Return (X, Y) of the center of cell containing provided text 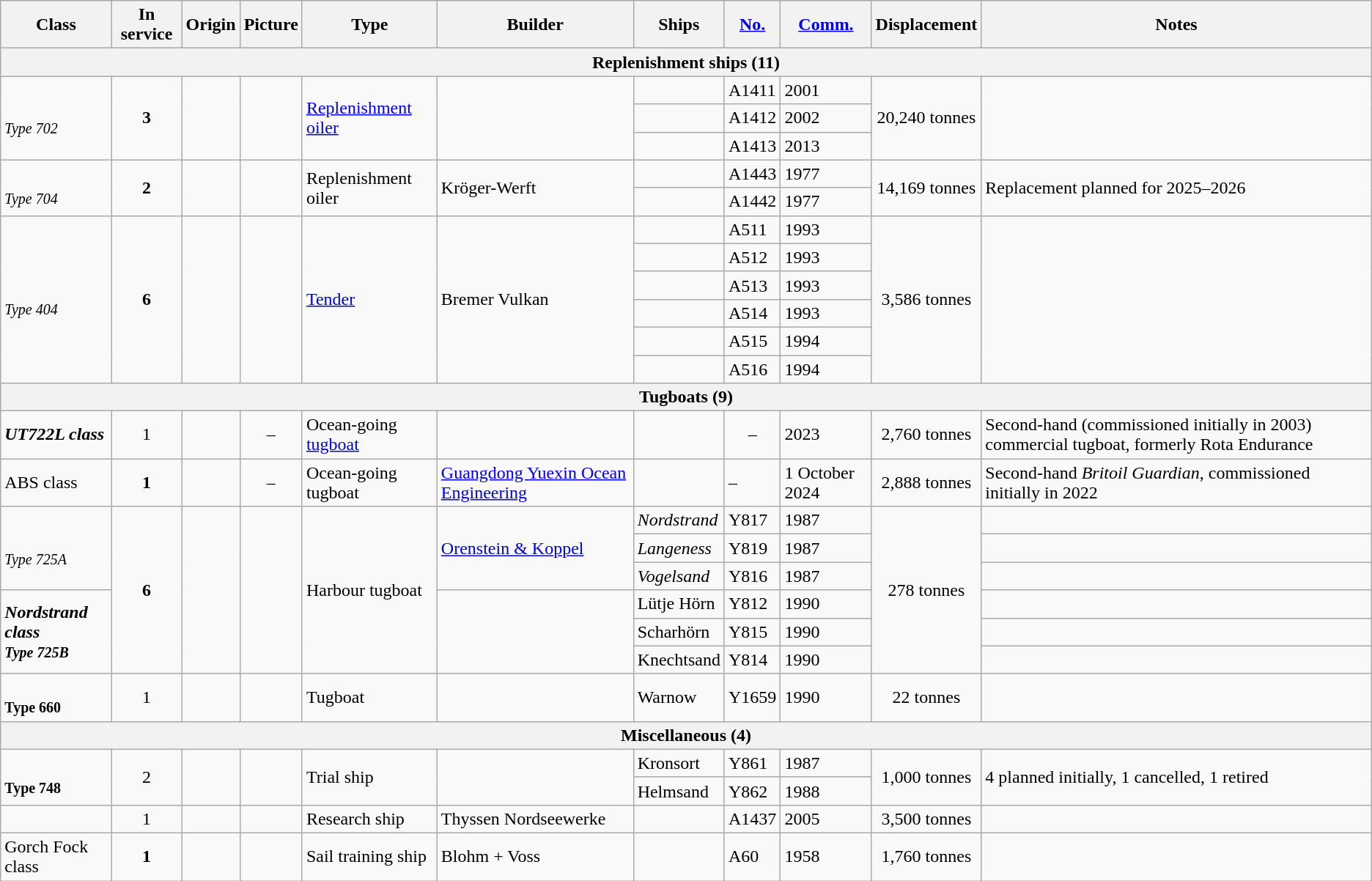
Helmsand (679, 791)
A1412 (752, 118)
1 October 2024 (826, 482)
A514 (752, 313)
Y814 (752, 660)
3,500 tonnes (926, 819)
Blohm + Voss (535, 856)
A1413 (752, 146)
278 tonnes (926, 590)
2002 (826, 118)
In service (147, 25)
Sail training ship (369, 856)
Y819 (752, 548)
Kronsort (679, 763)
3 (147, 118)
Research ship (369, 819)
ABS class (56, 482)
2,760 tonnes (926, 435)
Miscellaneous (4) (686, 735)
Kröger-Werft (535, 188)
Gorch Fock class (56, 856)
Displacement (926, 25)
Warnow (679, 698)
Thyssen Nordseewerke (535, 819)
Comm. (826, 25)
Guangdong Yuexin Ocean Engineering (535, 482)
Ships (679, 25)
Class (56, 25)
Lütje Hörn (679, 604)
Type 725A (56, 548)
Y817 (752, 520)
A1437 (752, 819)
2013 (826, 146)
Type 660 (56, 698)
Second-hand Britoil Guardian, commissioned initially in 2022 (1176, 482)
Langeness (679, 548)
Y816 (752, 576)
Y1659 (752, 698)
Replacement planned for 2025–2026 (1176, 188)
22 tonnes (926, 698)
Trial ship (369, 777)
Knechtsand (679, 660)
3,586 tonnes (926, 299)
Bremer Vulkan (535, 299)
Tugboat (369, 698)
Nordstrand classType 725B (56, 632)
UT722L class (56, 435)
A513 (752, 285)
Builder (535, 25)
4 planned initially, 1 cancelled, 1 retired (1176, 777)
A1442 (752, 202)
Replenishment ships (11) (686, 62)
A515 (752, 341)
A60 (752, 856)
Y862 (752, 791)
1,760 tonnes (926, 856)
1,000 tonnes (926, 777)
A516 (752, 369)
Harbour tugboat (369, 590)
Tugboats (9) (686, 397)
Notes (1176, 25)
Y861 (752, 763)
2001 (826, 90)
2005 (826, 819)
Y815 (752, 632)
1958 (826, 856)
A512 (752, 257)
A1443 (752, 174)
14,169 tonnes (926, 188)
Picture (271, 25)
No. (752, 25)
Second-hand (commissioned initially in 2003) commercial tugboat, formerly Rota Endurance (1176, 435)
Type 702 (56, 118)
Origin (211, 25)
Orenstein & Koppel (535, 548)
Tender (369, 299)
2,888 tonnes (926, 482)
Nordstrand (679, 520)
A511 (752, 229)
Vogelsand (679, 576)
Type 704 (56, 188)
1988 (826, 791)
20,240 tonnes (926, 118)
Type 404 (56, 299)
Type (369, 25)
A1411 (752, 90)
2023 (826, 435)
Scharhörn (679, 632)
Y812 (752, 604)
Type 748 (56, 777)
